Determine the [X, Y] coordinate at the center of the cell enclosing the given text.  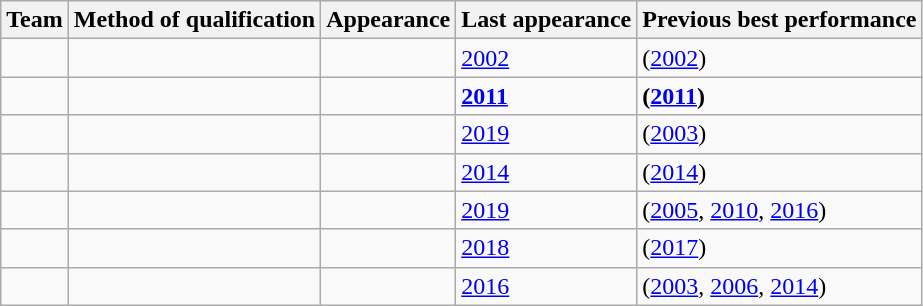
2011 [546, 96]
Last appearance [546, 20]
(2003, 2006, 2014) [780, 286]
Method of qualification [194, 20]
(2003) [780, 134]
(2017) [780, 248]
(2005, 2010, 2016) [780, 210]
Appearance [388, 20]
(2014) [780, 172]
2018 [546, 248]
2014 [546, 172]
(2011) [780, 96]
2016 [546, 286]
Team [35, 20]
Previous best performance [780, 20]
(2002) [780, 58]
2002 [546, 58]
